Detect which cell encompasses the target text, then output its (X, Y) center coordinate. 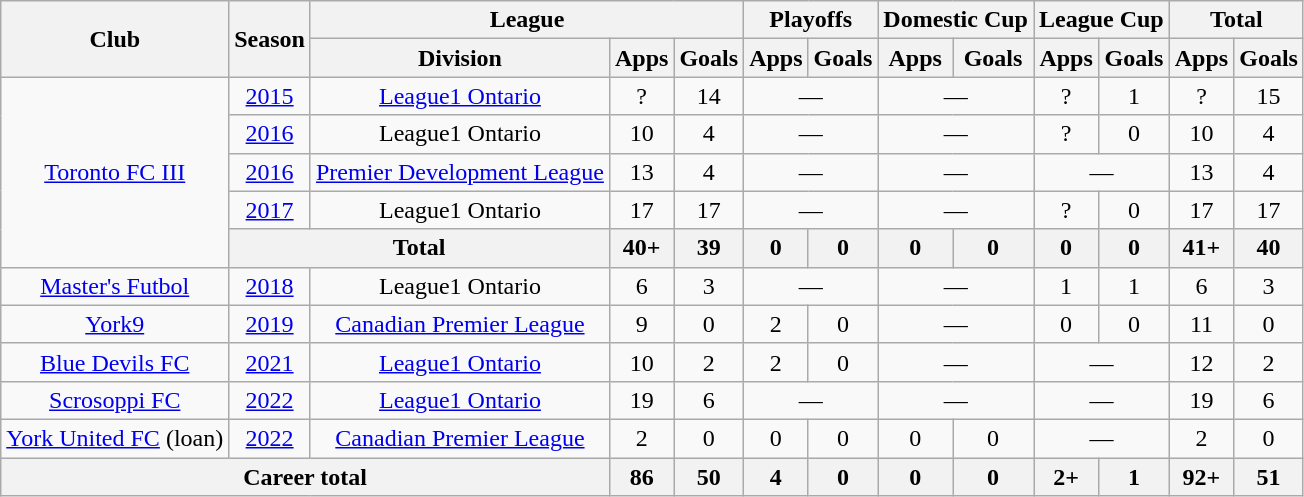
Season (270, 39)
2019 (270, 324)
Blue Devils FC (115, 362)
League (526, 20)
9 (641, 324)
50 (709, 477)
Club (115, 39)
2021 (270, 362)
40 (1269, 248)
15 (1269, 96)
Playoffs (811, 20)
York9 (115, 324)
92+ (1201, 477)
86 (641, 477)
40+ (641, 248)
Career total (306, 477)
Division (460, 58)
12 (1201, 362)
Master's Futbol (115, 286)
2+ (1066, 477)
League Cup (1102, 20)
Domestic Cup (956, 20)
11 (1201, 324)
Toronto FC III (115, 172)
York United FC (loan) (115, 438)
41+ (1201, 248)
2017 (270, 210)
2015 (270, 96)
14 (709, 96)
39 (709, 248)
Premier Development League (460, 172)
2018 (270, 286)
Scrosoppi FC (115, 400)
51 (1269, 477)
